Locate the cell with the specified text and output its (x, y) center coordinate. 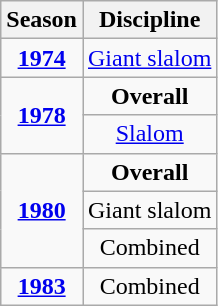
Discipline (149, 20)
1980 (42, 210)
Slalom (149, 134)
1983 (42, 286)
1974 (42, 58)
1978 (42, 115)
Season (42, 20)
